Determine the [X, Y] coordinate at the center of the cell enclosing the given text.  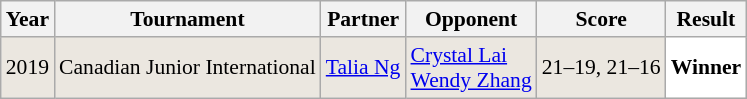
Opponent [470, 19]
Year [28, 19]
Tournament [188, 19]
Talia Ng [364, 68]
Result [706, 19]
Partner [364, 19]
21–19, 21–16 [602, 68]
Winner [706, 68]
Crystal Lai Wendy Zhang [470, 68]
Canadian Junior International [188, 68]
Score [602, 19]
2019 [28, 68]
